Output the (x, y) coordinate of the center of the cell containing the given text.  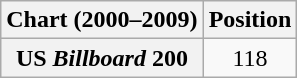
Position (250, 20)
US Billboard 200 (102, 58)
118 (250, 58)
Chart (2000–2009) (102, 20)
